Find where the given text appears and provide that cell's center as (X, Y) coordinate. 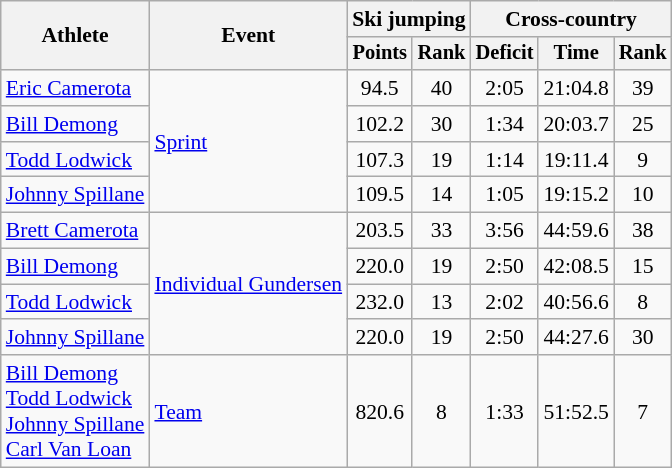
Deficit (505, 54)
2:05 (505, 88)
203.5 (380, 231)
19:15.2 (576, 195)
Time (576, 54)
21:04.8 (576, 88)
Bill DemongTodd LodwickJohnny SpillaneCarl Van Loan (76, 411)
20:03.7 (576, 124)
14 (441, 195)
Athlete (76, 36)
1:05 (505, 195)
44:27.6 (576, 338)
44:59.6 (576, 231)
107.3 (380, 160)
Event (248, 36)
10 (643, 195)
Sprint (248, 141)
Team (248, 411)
1:14 (505, 160)
232.0 (380, 302)
9 (643, 160)
1:33 (505, 411)
Eric Camerota (76, 88)
1:34 (505, 124)
Brett Camerota (76, 231)
40:56.6 (576, 302)
7 (643, 411)
Individual Gundersen (248, 284)
102.2 (380, 124)
Cross-country (572, 19)
38 (643, 231)
Points (380, 54)
51:52.5 (576, 411)
Ski jumping (409, 19)
40 (441, 88)
109.5 (380, 195)
33 (441, 231)
42:08.5 (576, 267)
25 (643, 124)
13 (441, 302)
3:56 (505, 231)
19:11.4 (576, 160)
2:02 (505, 302)
15 (643, 267)
820.6 (380, 411)
39 (643, 88)
94.5 (380, 88)
